Find where the given text appears and provide that cell's center as [X, Y] coordinate. 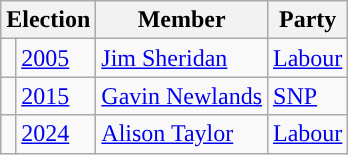
Party [308, 20]
Alison Taylor [182, 134]
SNP [308, 96]
2015 [56, 96]
Gavin Newlands [182, 96]
Election [48, 20]
2005 [56, 58]
2024 [56, 134]
Jim Sheridan [182, 58]
Member [182, 20]
